Return [x, y] of the center of cell containing provided text 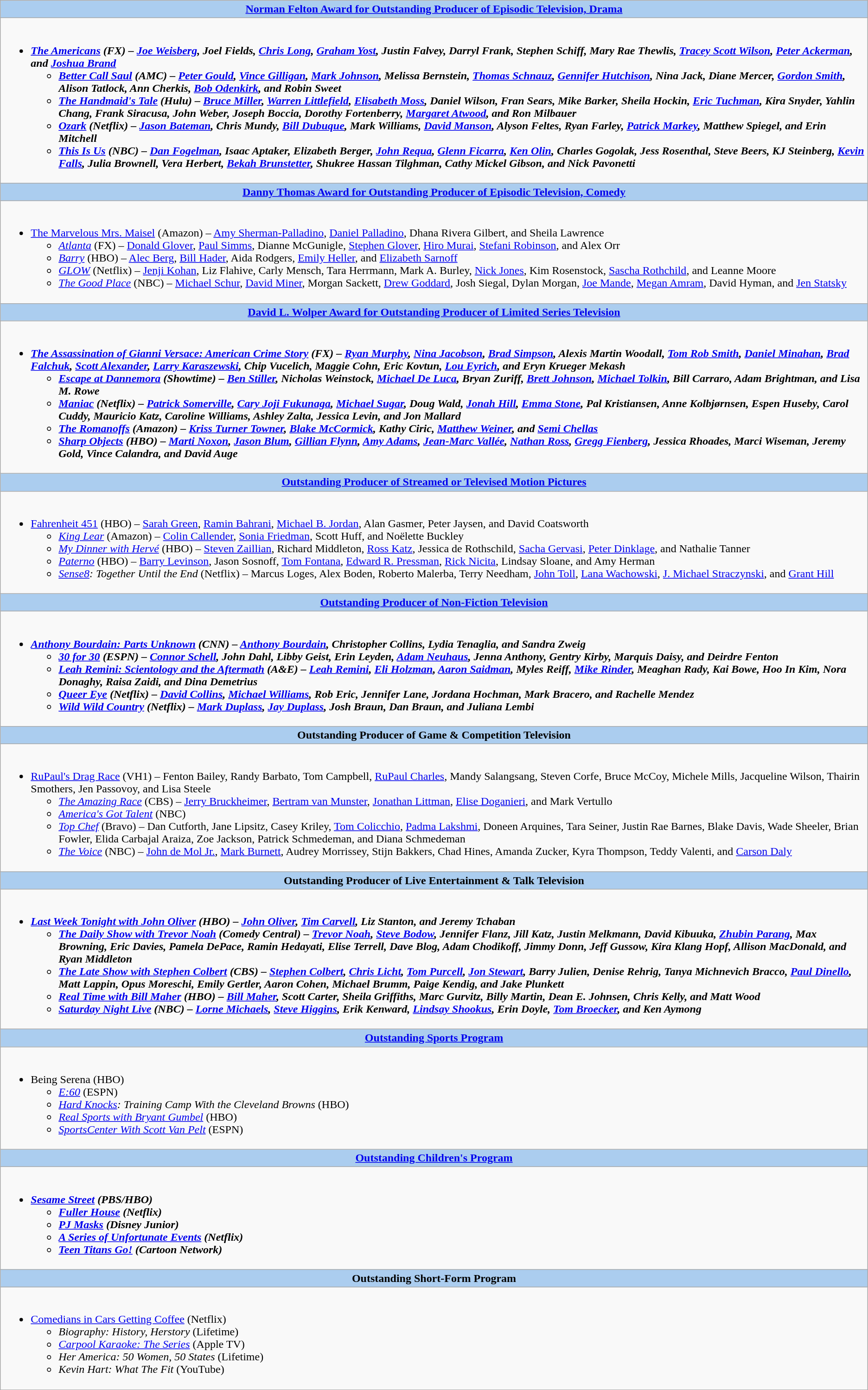
Outstanding Producer of Game & Competition Television [434, 735]
Outstanding Producer of Streamed or Televised Motion Pictures [434, 482]
Sesame Street (PBS/HBO)Fuller House (Netflix)PJ Masks (Disney Junior)A Series of Unfortunate Events (Netflix)Teen Titans Go! (Cartoon Network) [434, 1218]
Outstanding Producer of Non-Fiction Television [434, 602]
Outstanding Short-Form Program [434, 1278]
Outstanding Children's Program [434, 1158]
Norman Felton Award for Outstanding Producer of Episodic Television, Drama [434, 9]
Outstanding Sports Program [434, 1038]
David L. Wolper Award for Outstanding Producer of Limited Series Television [434, 312]
Danny Thomas Award for Outstanding Producer of Episodic Television, Comedy [434, 192]
Outstanding Producer of Live Entertainment & Talk Television [434, 880]
